Locate the cell with the specified text and output its (x, y) center coordinate. 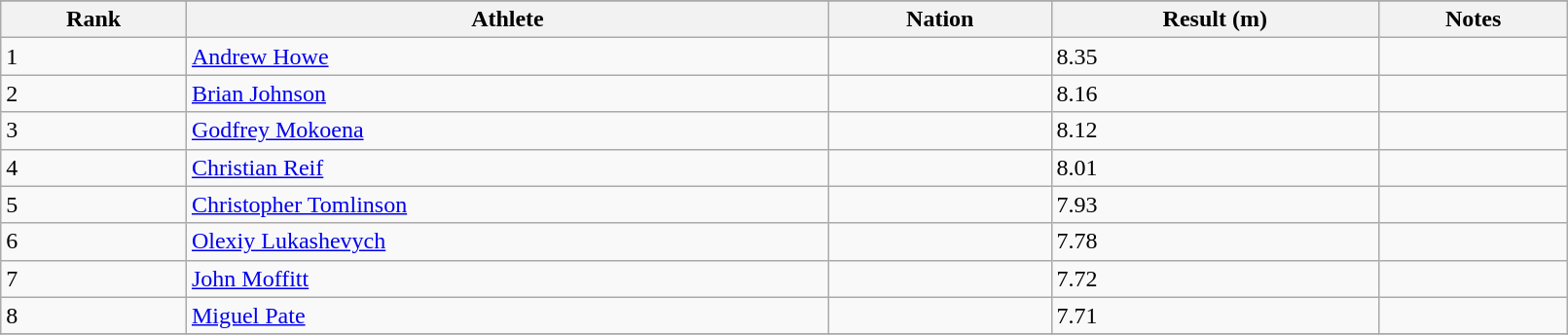
7.78 (1215, 242)
Andrew Howe (507, 56)
John Moffitt (507, 279)
Olexiy Lukashevych (507, 242)
7 (93, 279)
Christian Reif (507, 167)
1 (93, 56)
Godfrey Mokoena (507, 130)
8.35 (1215, 56)
Rank (93, 19)
Brian Johnson (507, 93)
Athlete (507, 19)
6 (93, 242)
Miguel Pate (507, 316)
Notes (1473, 19)
3 (93, 130)
Result (m) (1215, 19)
4 (93, 167)
7.71 (1215, 316)
7.93 (1215, 205)
7.72 (1215, 279)
Christopher Tomlinson (507, 205)
2 (93, 93)
8.12 (1215, 130)
8 (93, 316)
5 (93, 205)
8.16 (1215, 93)
Nation (940, 19)
8.01 (1215, 167)
